Return the [X, Y] coordinate for the center point of the cell that contains the specified text.  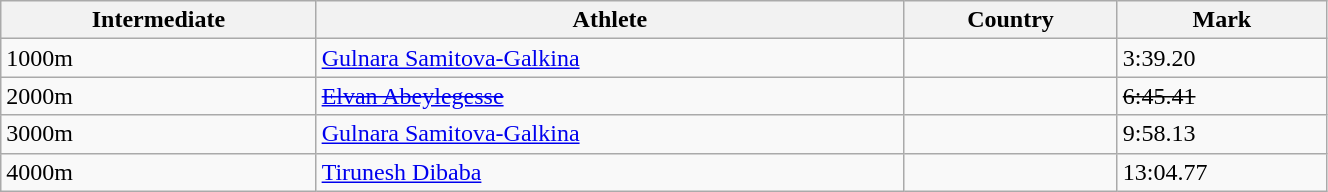
6:45.41 [1222, 96]
Intermediate [158, 20]
4000m [158, 172]
Athlete [610, 20]
3:39.20 [1222, 58]
9:58.13 [1222, 134]
1000m [158, 58]
Mark [1222, 20]
Tirunesh Dibaba [610, 172]
Elvan Abeylegesse [610, 96]
Country [1011, 20]
13:04.77 [1222, 172]
2000m [158, 96]
3000m [158, 134]
